Determine the (X, Y) coordinate at the center of the cell enclosing the given text.  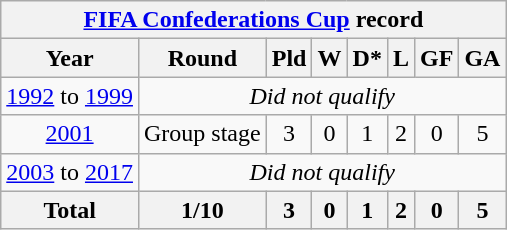
FIFA Confederations Cup record (254, 20)
2003 to 2017 (70, 172)
D* (367, 58)
2001 (70, 134)
Year (70, 58)
Round (202, 58)
1992 to 1999 (70, 96)
1/10 (202, 210)
Total (70, 210)
GF (436, 58)
L (400, 58)
W (330, 58)
Group stage (202, 134)
GA (482, 58)
Pld (289, 58)
